For the text-containing cell, return its midpoint in [X, Y] coordinate format. 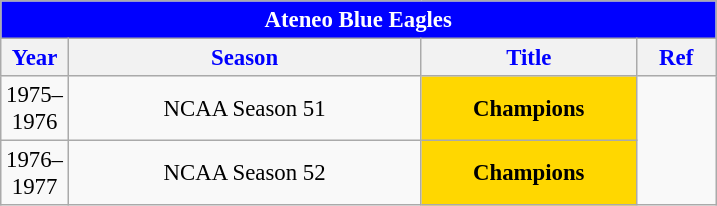
Year [35, 58]
Ateneo Blue Eagles [358, 20]
NCAA Season 52 [244, 174]
NCAA Season 51 [244, 108]
Season [244, 58]
Title [529, 58]
1976–1977 [35, 174]
Ref [676, 58]
1975–1976 [35, 108]
